Locate the cell with the specified text and output its [x, y] center coordinate. 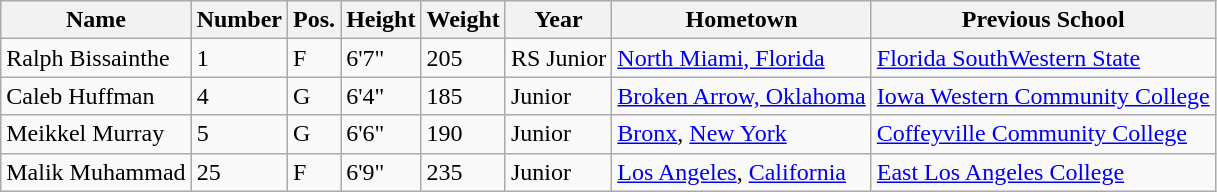
25 [239, 172]
5 [239, 134]
Coffeyville Community College [1043, 134]
Caleb Huffman [96, 96]
Bronx, New York [742, 134]
Pos. [314, 20]
185 [463, 96]
Number [239, 20]
Name [96, 20]
Year [558, 20]
East Los Angeles College [1043, 172]
North Miami, Florida [742, 58]
4 [239, 96]
Height [381, 20]
Los Angeles, California [742, 172]
Iowa Western Community College [1043, 96]
RS Junior [558, 58]
Ralph Bissainthe [96, 58]
Previous School [1043, 20]
Weight [463, 20]
6'9" [381, 172]
190 [463, 134]
Florida SouthWestern State [1043, 58]
Hometown [742, 20]
235 [463, 172]
6'6" [381, 134]
Meikkel Murray [96, 134]
205 [463, 58]
1 [239, 58]
Broken Arrow, Oklahoma [742, 96]
6'7" [381, 58]
6'4" [381, 96]
Malik Muhammad [96, 172]
